Locate the cell with the specified text and output its [x, y] center coordinate. 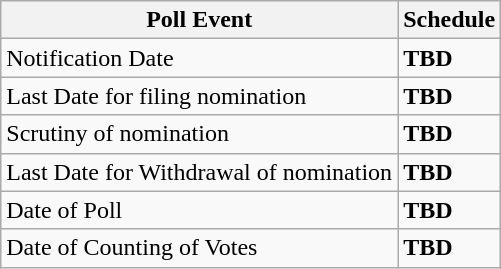
Notification Date [200, 58]
Last Date for filing nomination [200, 96]
Schedule [450, 20]
Date of Counting of Votes [200, 248]
Poll Event [200, 20]
Last Date for Withdrawal of nomination [200, 172]
Scrutiny of nomination [200, 134]
Date of Poll [200, 210]
